Search for the cell housing the specified text and yield its [X, Y] center coordinate. 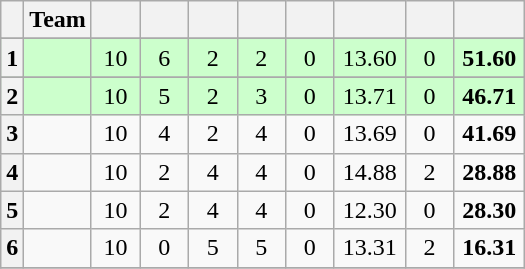
14.88 [370, 172]
1 [12, 58]
16.31 [490, 248]
13.69 [370, 134]
12.30 [370, 210]
Team [58, 20]
13.71 [370, 96]
46.71 [490, 96]
28.30 [490, 210]
41.69 [490, 134]
51.60 [490, 58]
13.31 [370, 248]
28.88 [490, 172]
13.60 [370, 58]
